Return the (X, Y) coordinate for the center point of the cell that contains the specified text.  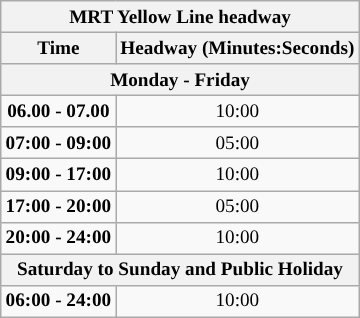
Saturday to Sunday and Public Holiday (180, 270)
Monday - Friday (180, 80)
20:00 - 24:00 (58, 238)
07:00 - 09:00 (58, 143)
06:00 - 24:00 (58, 302)
06.00 - 07.00 (58, 112)
09:00 - 17:00 (58, 175)
Headway (Minutes:Seconds) (238, 48)
MRT Yellow Line headway (180, 17)
Time (58, 48)
17:00 - 20:00 (58, 207)
